Extract the (x, y) coordinate from the center of the cell holding the provided text.  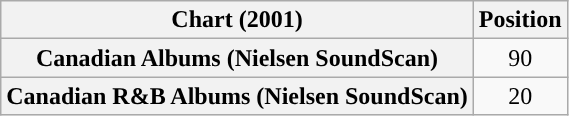
Canadian Albums (Nielsen SoundScan) (238, 58)
Chart (2001) (238, 20)
90 (520, 58)
Position (520, 20)
20 (520, 96)
Canadian R&B Albums (Nielsen SoundScan) (238, 96)
